Provide the (x, y) coordinate of the cell's center where the given text is located.  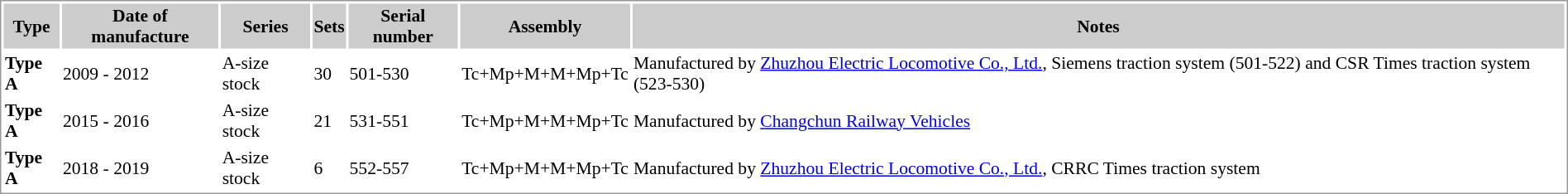
2009 - 2012 (140, 74)
21 (329, 120)
30 (329, 74)
Notes (1098, 26)
Assembly (546, 26)
2018 - 2019 (140, 168)
2015 - 2016 (140, 120)
Serial number (404, 26)
Series (265, 26)
Type (31, 26)
531-551 (404, 120)
552-557 (404, 168)
Manufactured by Changchun Railway Vehicles (1098, 120)
Sets (329, 26)
501-530 (404, 74)
6 (329, 168)
Manufactured by Zhuzhou Electric Locomotive Co., Ltd., Siemens traction system (501-522) and CSR Times traction system (523-530) (1098, 74)
Date of manufacture (140, 26)
Manufactured by Zhuzhou Electric Locomotive Co., Ltd., CRRC Times traction system (1098, 168)
